Search for the cell housing the specified text and yield its (x, y) center coordinate. 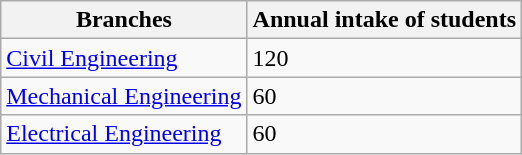
Electrical Engineering (124, 134)
Branches (124, 20)
120 (384, 58)
Mechanical Engineering (124, 96)
Annual intake of students (384, 20)
Civil Engineering (124, 58)
